Search for the cell housing the specified text and yield its [X, Y] center coordinate. 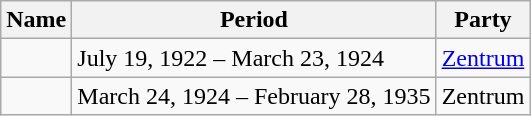
July 19, 1922 – March 23, 1924 [254, 58]
Party [483, 20]
Period [254, 20]
March 24, 1924 – February 28, 1935 [254, 96]
Name [36, 20]
